From the cell containing the given text, extract its center point as (X, Y) coordinate. 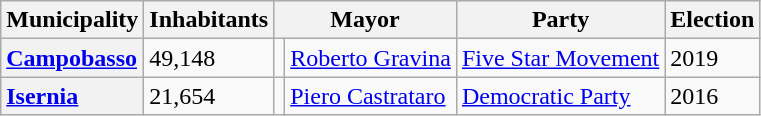
2019 (712, 58)
Democratic Party (560, 96)
Mayor (366, 20)
Roberto Gravina (371, 58)
Isernia (72, 96)
Five Star Movement (560, 58)
Campobasso (72, 58)
Piero Castrataro (371, 96)
Party (560, 20)
2016 (712, 96)
Municipality (72, 20)
Election (712, 20)
21,654 (209, 96)
Inhabitants (209, 20)
49,148 (209, 58)
